Determine the (x, y) coordinate at the center of the cell enclosing the given text.  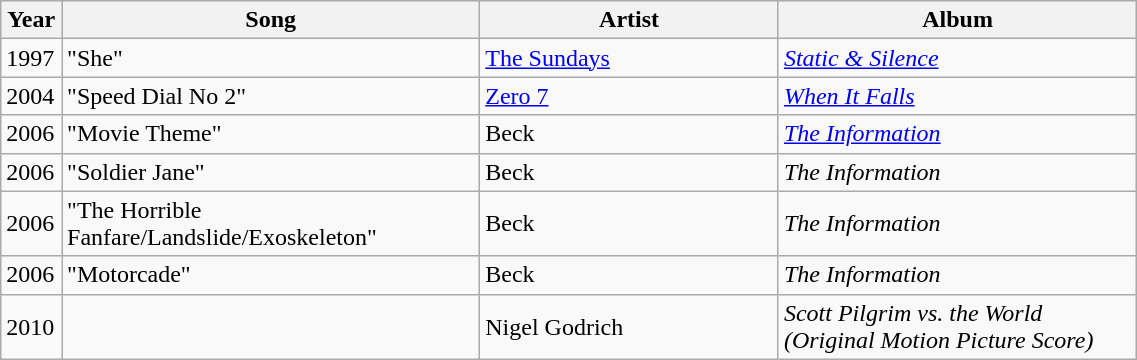
Artist (630, 20)
"Movie Theme" (271, 134)
"Motorcade" (271, 275)
The Sundays (630, 58)
Album (957, 20)
Zero 7 (630, 96)
2004 (32, 96)
Nigel Godrich (630, 326)
Song (271, 20)
Year (32, 20)
"She" (271, 58)
When It Falls (957, 96)
1997 (32, 58)
2010 (32, 326)
"Soldier Jane" (271, 172)
"Speed Dial No 2" (271, 96)
Scott Pilgrim vs. the World (Original Motion Picture Score) (957, 326)
Static & Silence (957, 58)
"The Horrible Fanfare/Landslide/Exoskeleton" (271, 224)
